Identify which cell holds the provided text, then report its (x, y) central coordinate. 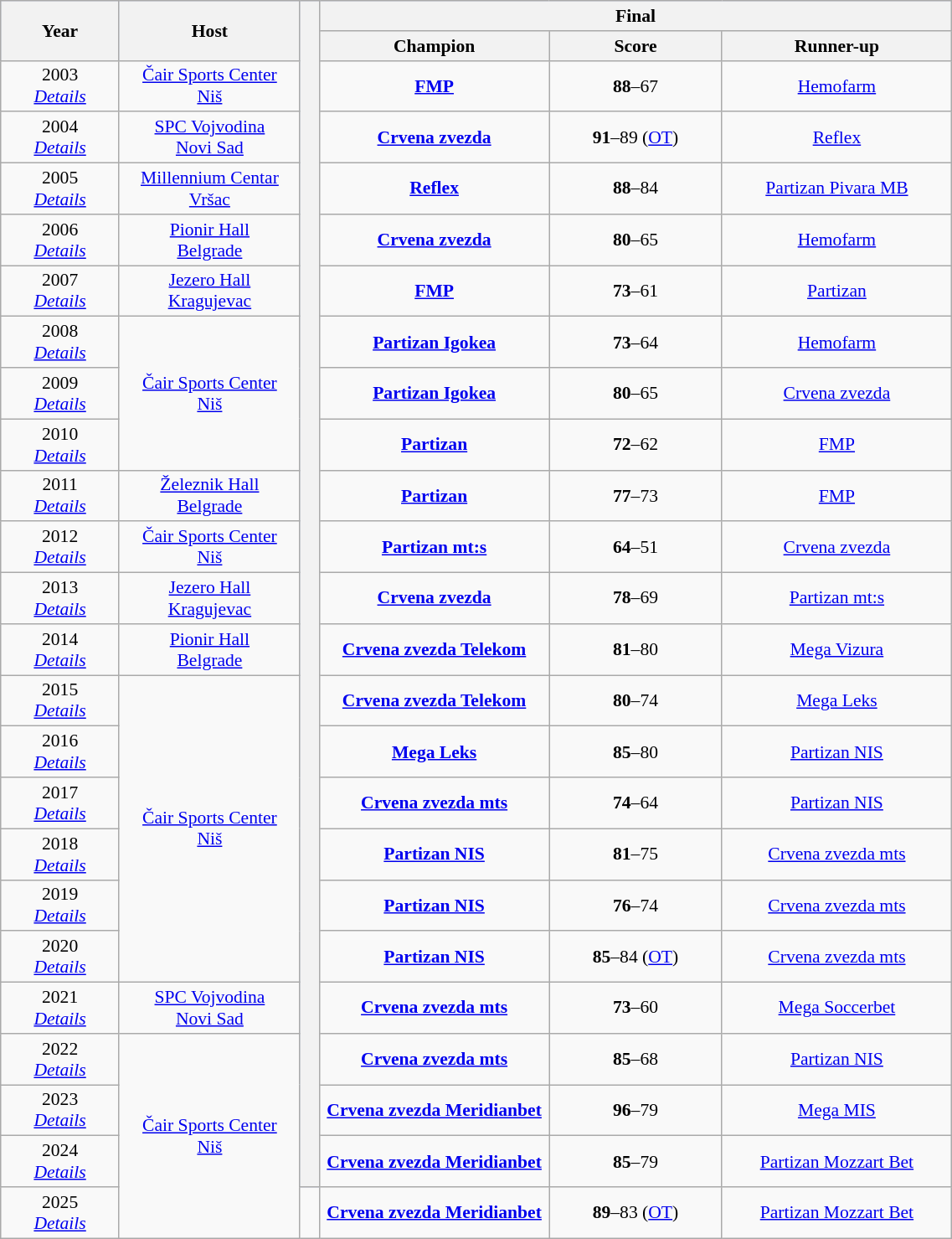
Champion (434, 46)
72–62 (636, 444)
2010Details (60, 444)
81–80 (636, 650)
81–75 (636, 854)
78–69 (636, 598)
Mega Soccerbet (837, 1009)
85–84 (OT) (636, 957)
2014Details (60, 650)
2012Details (60, 548)
89–83 (OT) (636, 1213)
88–84 (636, 189)
2007Details (60, 292)
2016Details (60, 752)
2017Details (60, 803)
2008Details (60, 342)
74–64 (636, 803)
Mega Vizura (837, 650)
2009Details (60, 394)
Mega MIS (837, 1111)
2015Details (60, 700)
2024Details (60, 1161)
2022Details (60, 1059)
Final (636, 16)
85–68 (636, 1059)
73–61 (636, 292)
Score (636, 46)
Železnik HallBelgrade (209, 496)
2013Details (60, 598)
2025Details (60, 1213)
2005Details (60, 189)
2021Details (60, 1009)
91–89 (OT) (636, 137)
2006Details (60, 240)
2019Details (60, 905)
85–79 (636, 1161)
Runner-up (837, 46)
Year (60, 30)
80–74 (636, 700)
85–80 (636, 752)
Millennium CentarVršac (209, 189)
88–67 (636, 85)
77–73 (636, 496)
64–51 (636, 548)
Host (209, 30)
76–74 (636, 905)
73–64 (636, 342)
2003Details (60, 85)
2011Details (60, 496)
2020Details (60, 957)
2018Details (60, 854)
2004Details (60, 137)
73–60 (636, 1009)
Partizan Pivara MB (837, 189)
2023Details (60, 1111)
96–79 (636, 1111)
